Output the (x, y) coordinate of the center of the cell containing the given text.  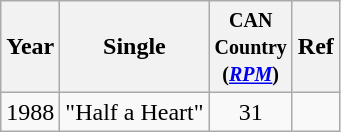
1988 (30, 112)
Year (30, 47)
31 (250, 112)
Single (134, 47)
"Half a Heart" (134, 112)
CAN Country (RPM) (250, 47)
Ref (316, 47)
